Output the (x, y) coordinate of the center of the cell containing the given text.  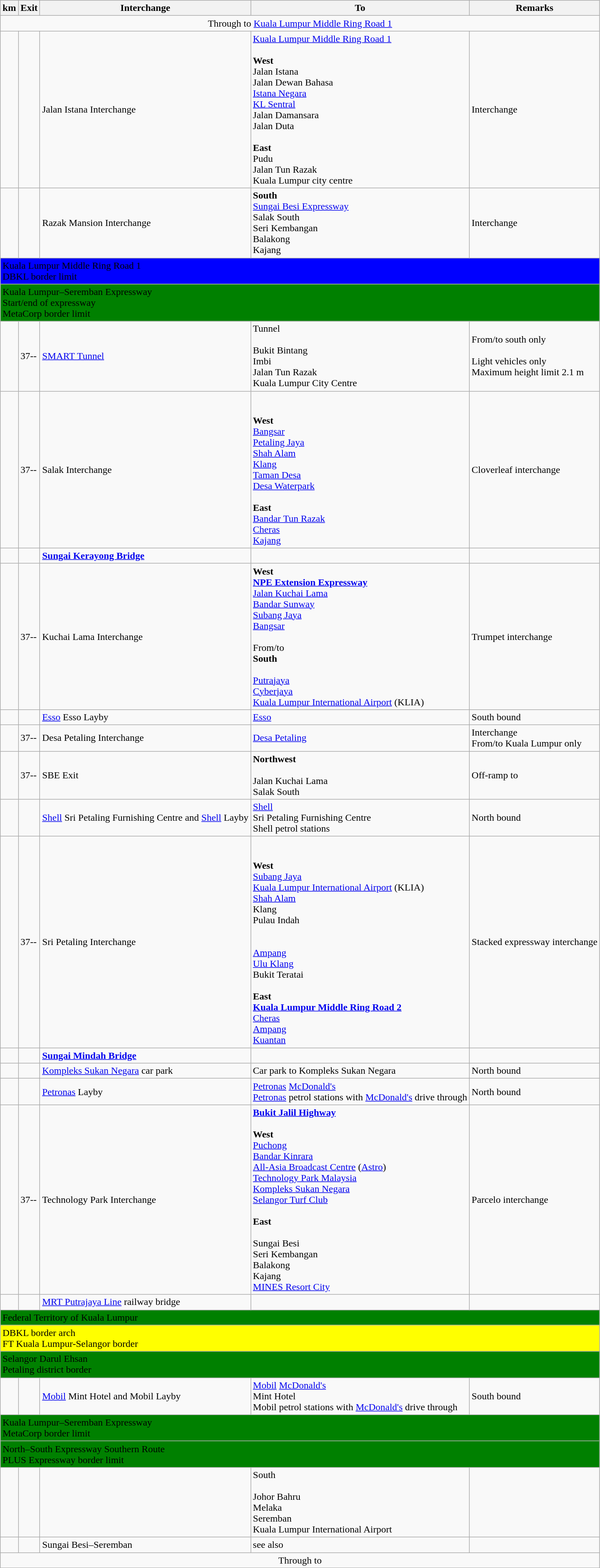
Federal Territory of Kuala Lumpur (300, 1317)
Selangor Darul EhsanPetaling district border (300, 1365)
Kuala Lumpur–Seremban ExpresswayStart/end of expresswayMetaCorp border limit (300, 303)
To (360, 8)
NorthwestJalan Kuchai LamaSalak South (360, 776)
Cloverleaf interchange (534, 470)
West Bangsar Petaling Jaya Shah Alam KlangTaman Desa Desa WaterparkEast Bandar Tun Razak Cheras Kajang (360, 470)
TunnelBukit BintangImbiJalan Tun RazakKuala Lumpur City Centre (360, 356)
see also (360, 1545)
Through to (300, 1560)
From/to south onlyLight vehicles onlyMaximum height limit 2.1 m (534, 356)
Trumpet interchange (534, 636)
Stacked expressway interchange (534, 942)
Esso Esso Layby (145, 717)
SMART Tunnel (145, 356)
Razak Mansion Interchange (145, 223)
South Sungai Besi Expressway Salak SouthSeri KembanganBalakongKajang (360, 223)
Petronas McDonald's Petronas petrol stations with McDonald's drive through (360, 1092)
Technology Park Interchange (145, 1200)
MRT Putrajaya Line railway bridge (145, 1302)
Mobil Mint Hotel and Mobil Layby (145, 1396)
Through to Kuala Lumpur Middle Ring Road 1 (300, 23)
Sungai Besi–Seremban (145, 1545)
Kuala Lumpur Middle Ring Road 1DBKL border limit (300, 271)
DBKL border archFT Kuala Lumpur-Selangor border (300, 1338)
Sungai Mindah Bridge (145, 1056)
InterchangeFrom/to Kuala Lumpur only (534, 738)
Sungai Kerayong Bridge (145, 556)
Remarks (534, 8)
Kompleks Sukan Negara car park (145, 1071)
Jalan Istana Interchange (145, 110)
Kuchai Lama Interchange (145, 636)
Esso (360, 717)
Car park to Kompleks Sukan Negara (360, 1071)
Petronas Layby (145, 1092)
Exit (29, 8)
Kuala Lumpur–Seremban ExpresswayMetaCorp border limit (300, 1428)
km (9, 8)
Desa Petaling Interchange (145, 738)
South Johor Bahru Melaka Seremban Kuala Lumpur International Airport (360, 1502)
North–South Expressway Southern RoutePLUS Expressway border limit (300, 1454)
Mobil McDonald's Mint HotelMobil petrol stations with McDonald's drive through (360, 1396)
SBE Exit (145, 776)
Parcelo interchange (534, 1200)
Desa Petaling (360, 738)
Sri Petaling Interchange (145, 942)
Shell Sri Petaling Furnishing Centre and Shell Layby (145, 818)
Shell Sri Petaling Furnishing CentreShell petrol stations (360, 818)
Off-ramp to (534, 776)
Salak Interchange (145, 470)
